Scan for the cell matching the given text and deliver its [X, Y] coordinate at center. 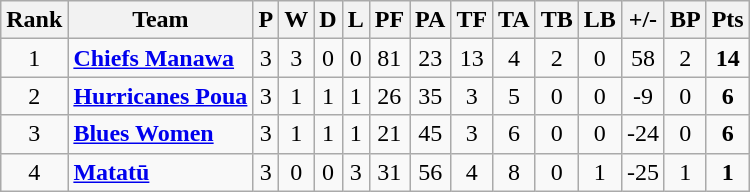
31 [389, 172]
21 [389, 134]
Chiefs Manawa [160, 58]
PA [430, 20]
W [296, 20]
5 [514, 96]
58 [642, 58]
PF [389, 20]
L [356, 20]
+/- [642, 20]
26 [389, 96]
Matatū [160, 172]
Hurricanes Poua [160, 96]
-25 [642, 172]
81 [389, 58]
D [328, 20]
35 [430, 96]
TA [514, 20]
Pts [728, 20]
-9 [642, 96]
8 [514, 172]
LB [600, 20]
Rank [34, 20]
Blues Women [160, 134]
P [266, 20]
45 [430, 134]
TF [472, 20]
14 [728, 58]
BP [685, 20]
TB [556, 20]
13 [472, 58]
56 [430, 172]
-24 [642, 134]
23 [430, 58]
Team [160, 20]
